Scan for the cell matching the given text and deliver its [x, y] coordinate at center. 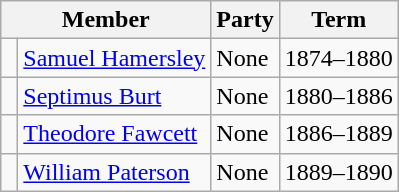
Member [106, 20]
Party [245, 20]
1874–1880 [338, 58]
Theodore Fawcett [114, 134]
Term [338, 20]
William Paterson [114, 172]
1886–1889 [338, 134]
Septimus Burt [114, 96]
Samuel Hamersley [114, 58]
1880–1886 [338, 96]
1889–1890 [338, 172]
